From the cell containing the given text, extract its center point as [x, y] coordinate. 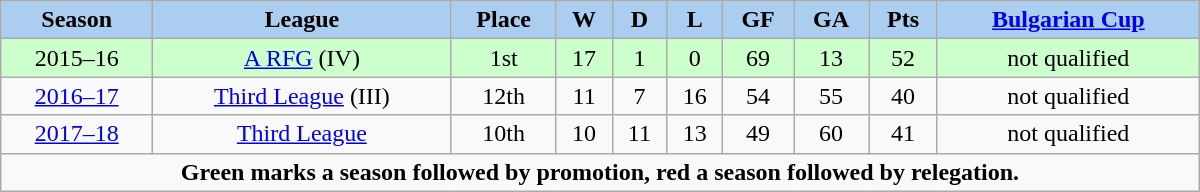
W [584, 20]
7 [640, 96]
L [695, 20]
40 [904, 96]
Green marks a season followed by promotion, red a season followed by relegation. [600, 172]
60 [832, 134]
Place [504, 20]
Third League (III) [302, 96]
1st [504, 58]
12th [504, 96]
Pts [904, 20]
17 [584, 58]
69 [758, 58]
2015–16 [77, 58]
Season [77, 20]
10th [504, 134]
41 [904, 134]
1 [640, 58]
A RFG (IV) [302, 58]
49 [758, 134]
52 [904, 58]
League [302, 20]
0 [695, 58]
55 [832, 96]
Third League [302, 134]
Bulgarian Cup [1068, 20]
2016–17 [77, 96]
16 [695, 96]
D [640, 20]
GA [832, 20]
10 [584, 134]
54 [758, 96]
GF [758, 20]
2017–18 [77, 134]
